Detect which cell encompasses the target text, then output its [X, Y] center coordinate. 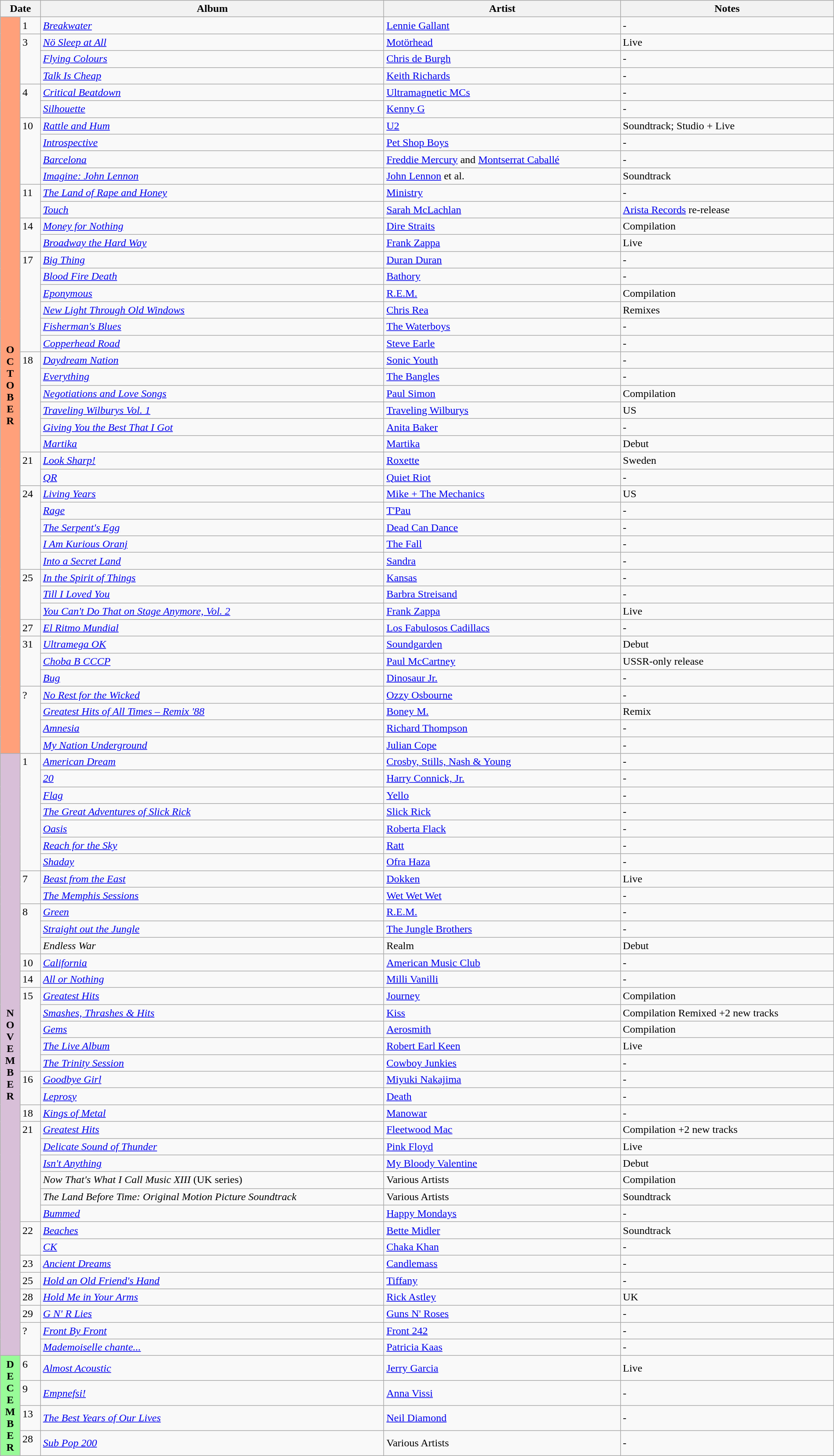
Quiet Riot [502, 477]
Julian Cope [502, 745]
Delicate Sound of Thunder [212, 1147]
Dire Straits [502, 226]
Kenny G [502, 109]
Endless War [212, 946]
Flying Colours [212, 59]
Arista Records re-release [728, 210]
California [212, 962]
Beaches [212, 1230]
Daydream Nation [212, 360]
Gems [212, 1030]
Miyuki Nakajima [502, 1080]
Till I Loved You [212, 594]
Goodbye Girl [212, 1080]
Blood Fire Death [212, 277]
You Can't Do That on Stage Anymore, Vol. 2 [212, 611]
El Ritmo Mundial [212, 628]
Chaka Khan [502, 1247]
Isn't Anything [212, 1163]
QR [212, 477]
Soundtrack; Studio + Live [728, 126]
Mike + The Mechanics [502, 494]
Harry Connick, Jr. [502, 779]
Straight out the Jungle [212, 929]
The Waterboys [502, 327]
Bathory [502, 277]
15 [31, 1029]
Nö Sleep at All [212, 42]
9 [31, 1394]
Artist [502, 9]
No Rest for the Wicked [212, 695]
Death [502, 1096]
Remixes [728, 310]
Fleetwood Mac [502, 1130]
Sonic Youth [502, 360]
I Am Kurious Oranj [212, 544]
Wet Wet Wet [502, 895]
Empnefsi! [212, 1394]
Happy Mondays [502, 1213]
Tiffany [502, 1281]
13 [31, 1418]
Money for Nothing [212, 226]
Talk Is Cheap [212, 76]
Paul Simon [502, 393]
Compilation Remixed +2 new tracks [728, 1012]
Ultramagnetic MCs [502, 92]
Dead Can Dance [502, 528]
Neil Diamond [502, 1418]
Sweden [728, 460]
Greatest Hits of All Times – Remix '88 [212, 711]
22 [31, 1238]
Boney M. [502, 711]
USSR-only release [728, 661]
Kiss [502, 1012]
11 [31, 201]
CK [212, 1247]
Look Sharp! [212, 460]
Duran Duran [502, 260]
John Lennon et al. [502, 176]
17 [31, 302]
Rage [212, 511]
Bug [212, 678]
Leprosy [212, 1096]
American Music Club [502, 962]
Ancient Dreams [212, 1263]
Candlemass [502, 1263]
Date [20, 9]
Yello [502, 795]
Bette Midler [502, 1230]
Chris de Burgh [502, 59]
Los Fabulosos Cadillacs [502, 628]
Soundgarden [502, 644]
7 [31, 887]
Pet Shop Boys [502, 142]
Rick Astley [502, 1297]
The Land of Rape and Honey [212, 193]
Ofra Haza [502, 862]
Big Thing [212, 260]
Pink Floyd [502, 1147]
Chris Rea [502, 310]
Giving You the Best That I Got [212, 427]
NOVEMBER [11, 1055]
16 [31, 1088]
Paul McCartney [502, 661]
Into a Secret Land [212, 561]
Almost Acoustic [212, 1368]
Compilation +2 new tracks [728, 1130]
Choba B CCCP [212, 661]
Barbra Streisand [502, 594]
Ozzy Osbourne [502, 695]
Now That's What I Call Music XIII (UK series) [212, 1180]
Richard Thompson [502, 728]
The Trinity Session [212, 1063]
Front By Front [212, 1331]
24 [31, 528]
Living Years [212, 494]
The Best Years of Our Lives [212, 1418]
Notes [728, 9]
Ratt [502, 845]
The Fall [502, 544]
Manowar [502, 1113]
6 [31, 1368]
Amnesia [212, 728]
Shaday [212, 862]
New Light Through Old Windows [212, 310]
Robert Earl Keen [502, 1046]
Smashes, Thrashes & Hits [212, 1012]
Negotiations and Love Songs [212, 393]
The Memphis Sessions [212, 895]
The Great Adventures of Slick Rick [212, 812]
In the Spirit of Things [212, 578]
Steve Earle [502, 343]
23 [31, 1263]
The Bangles [502, 377]
Bummed [212, 1213]
Flag [212, 795]
3 [31, 59]
Traveling Wilburys Vol. 1 [212, 410]
Ultramega OK [212, 644]
Traveling Wilburys [502, 410]
OCTOBER [11, 385]
Everything [212, 377]
Barcelona [212, 159]
Guns N' Roses [502, 1314]
Breakwater [212, 25]
U2 [502, 126]
The Land Before Time: Original Motion Picture Soundtrack [212, 1197]
Mademoiselle chante... [212, 1347]
31 [31, 661]
Slick Rick [502, 812]
Critical Beatdown [212, 92]
Lennie Gallant [502, 25]
The Serpent's Egg [212, 528]
Roxette [502, 460]
Motörhead [502, 42]
Patricia Kaas [502, 1347]
Hold Me in Your Arms [212, 1297]
Journey [502, 996]
Milli Vanilli [502, 979]
20 [212, 779]
Silhouette [212, 109]
Broadway the Hard Way [212, 243]
Jerry Garcia [502, 1368]
DECEMBER [11, 1406]
Touch [212, 210]
Anna Vissi [502, 1394]
Anita Baker [502, 427]
27 [31, 628]
All or Nothing [212, 979]
29 [31, 1314]
Ministry [502, 193]
My Bloody Valentine [502, 1163]
Eponymous [212, 293]
Remix [728, 711]
Kings of Metal [212, 1113]
Sub Pop 200 [212, 1443]
Introspective [212, 142]
G N' R Lies [212, 1314]
Crosby, Stills, Nash & Young [502, 762]
The Live Album [212, 1046]
My Nation Underground [212, 745]
Oasis [212, 829]
Rattle and Hum [212, 126]
American Dream [212, 762]
The Jungle Brothers [502, 929]
T'Pau [502, 511]
Imagine: John Lennon [212, 176]
UK [728, 1297]
Front 242 [502, 1331]
Keith Richards [502, 76]
Beast from the East [212, 879]
4 [31, 101]
Fisherman's Blues [212, 327]
Cowboy Junkies [502, 1063]
Dokken [502, 879]
Sandra [502, 561]
Freddie Mercury and Montserrat Caballé [502, 159]
Kansas [502, 578]
Green [212, 912]
Sarah McLachlan [502, 210]
Album [212, 9]
Aerosmith [502, 1030]
Roberta Flack [502, 829]
Realm [502, 946]
Dinosaur Jr. [502, 678]
Reach for the Sky [212, 845]
Hold an Old Friend's Hand [212, 1281]
8 [31, 929]
Copperhead Road [212, 343]
